Locate the cell with the specified text and output its (x, y) center coordinate. 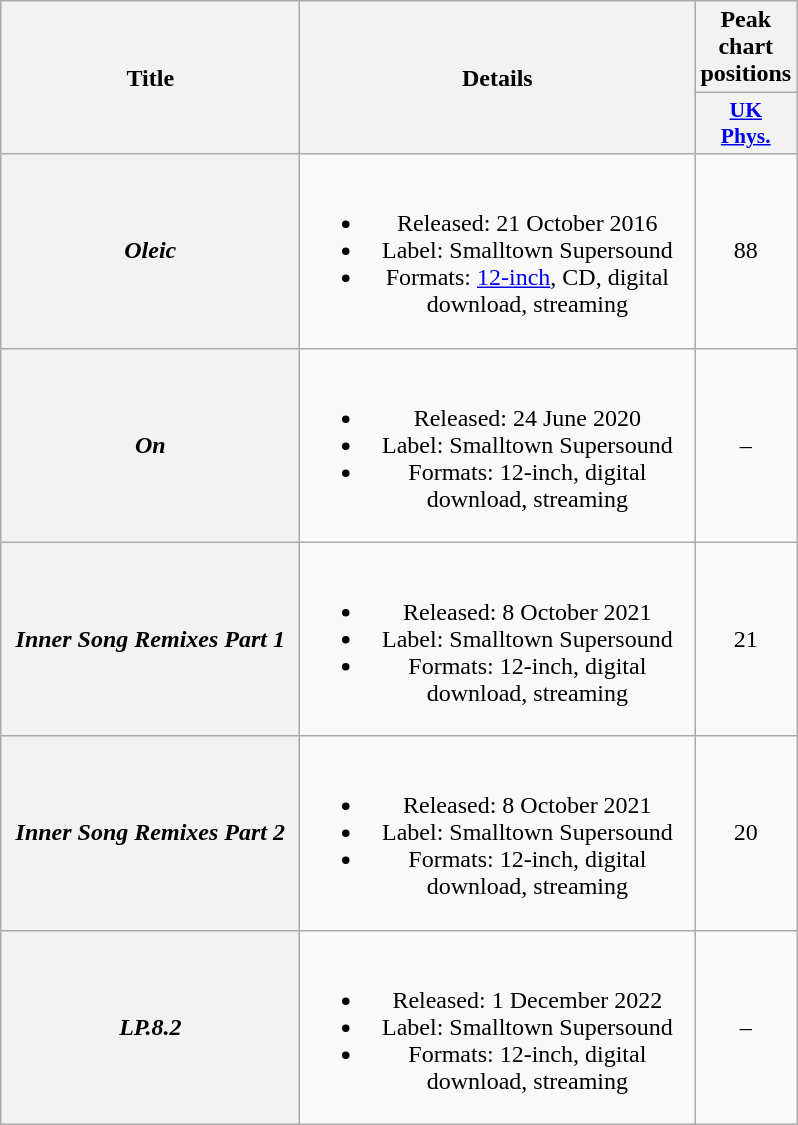
Details (498, 78)
Released: 21 October 2016Label: Smalltown SupersoundFormats: 12-inch, CD, digital download, streaming (498, 251)
UKPhys. (746, 124)
21 (746, 639)
88 (746, 251)
Oleic (150, 251)
Title (150, 78)
LP.8.2 (150, 1027)
Inner Song Remixes Part 1 (150, 639)
Peak chart positions (746, 47)
Released: 24 June 2020Label: Smalltown SupersoundFormats: 12-inch, digital download, streaming (498, 445)
Released: 1 December 2022Label: Smalltown SupersoundFormats: 12-inch, digital download, streaming (498, 1027)
On (150, 445)
20 (746, 833)
Inner Song Remixes Part 2 (150, 833)
